Extract the (x, y) coordinate from the center of the cell holding the provided text.  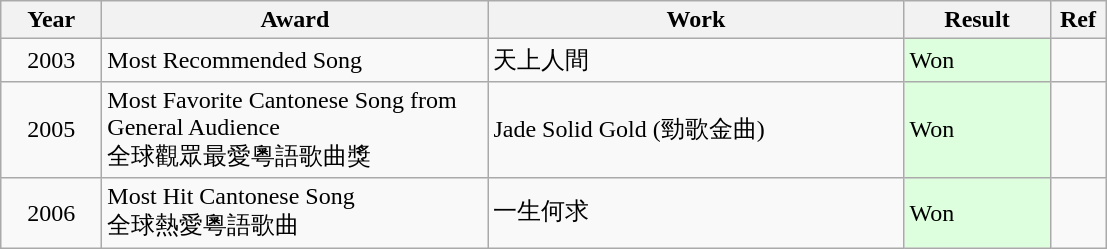
Jade Solid Gold (勁歌金曲) (696, 130)
Most Favorite Cantonese Song from General Audience 全球觀眾最愛粵語歌曲獎 (295, 130)
Year (52, 20)
Ref (1078, 20)
Work (696, 20)
2006 (52, 213)
2005 (52, 130)
天上人間 (696, 60)
Most Hit Cantonese Song 全球熱愛粵語歌曲 (295, 213)
一生何求 (696, 213)
Award (295, 20)
Most Recommended Song (295, 60)
2003 (52, 60)
Result (977, 20)
